Output the [X, Y] coordinate of the center of the cell containing the given text.  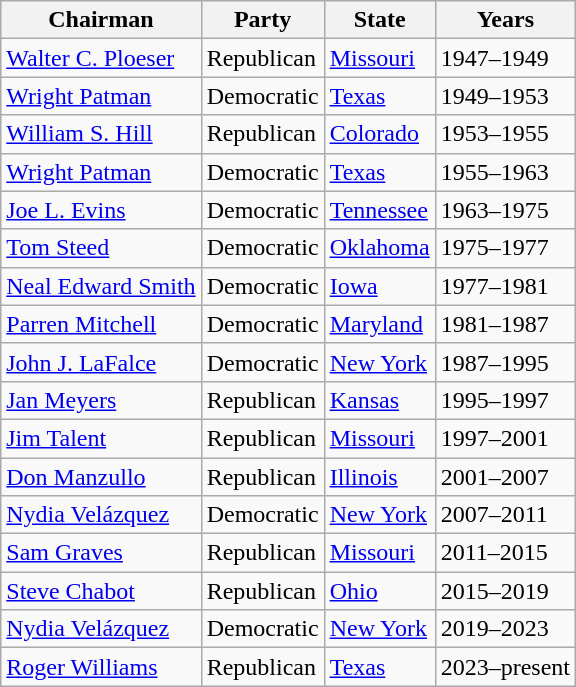
Tom Steed [101, 248]
State [380, 20]
Joe L. Evins [101, 210]
Tennessee [380, 210]
1947–1949 [505, 58]
1995–1997 [505, 400]
Ohio [380, 591]
Sam Graves [101, 553]
Steve Chabot [101, 591]
1955–1963 [505, 172]
1949–1953 [505, 96]
1975–1977 [505, 248]
2015–2019 [505, 591]
2007–2011 [505, 515]
Illinois [380, 477]
Jim Talent [101, 438]
1963–1975 [505, 210]
Iowa [380, 286]
Parren Mitchell [101, 324]
Years [505, 20]
1997–2001 [505, 438]
Colorado [380, 134]
1987–1995 [505, 362]
Jan Meyers [101, 400]
Chairman [101, 20]
Walter C. Ploeser [101, 58]
2019–2023 [505, 629]
2001–2007 [505, 477]
Oklahoma [380, 248]
Kansas [380, 400]
1977–1981 [505, 286]
John J. LaFalce [101, 362]
Don Manzullo [101, 477]
Maryland [380, 324]
Roger Williams [101, 667]
Neal Edward Smith [101, 286]
William S. Hill [101, 134]
2023–present [505, 667]
1953–1955 [505, 134]
2011–2015 [505, 553]
1981–1987 [505, 324]
Party [262, 20]
